Return the [X, Y] coordinate for the center point of the cell that contains the specified text.  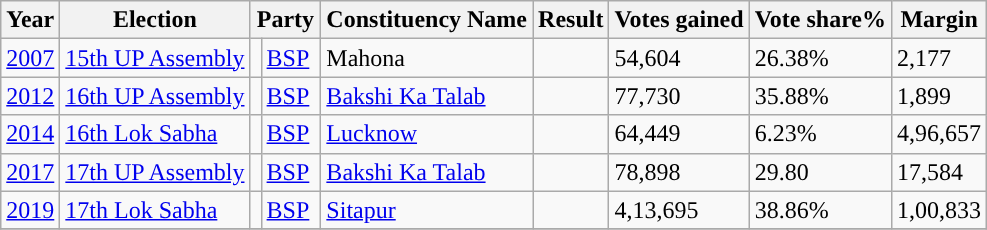
Election [155, 20]
Result [571, 20]
Party [286, 20]
2012 [30, 96]
2019 [30, 210]
Votes gained [679, 20]
Lucknow [427, 134]
Sitapur [427, 210]
2014 [30, 134]
64,449 [679, 134]
1,899 [940, 96]
78,898 [679, 172]
Year [30, 20]
17th Lok Sabha [155, 210]
Margin [940, 20]
2017 [30, 172]
Mahona [427, 58]
17th UP Assembly [155, 172]
29.80 [820, 172]
4,96,657 [940, 134]
77,730 [679, 96]
16th Lok Sabha [155, 134]
4,13,695 [679, 210]
15th UP Assembly [155, 58]
17,584 [940, 172]
54,604 [679, 58]
38.86% [820, 210]
2007 [30, 58]
Vote share% [820, 20]
26.38% [820, 58]
35.88% [820, 96]
6.23% [820, 134]
1,00,833 [940, 210]
16th UP Assembly [155, 96]
2,177 [940, 58]
Constituency Name [427, 20]
